For the text-containing cell, return its midpoint in [x, y] coordinate format. 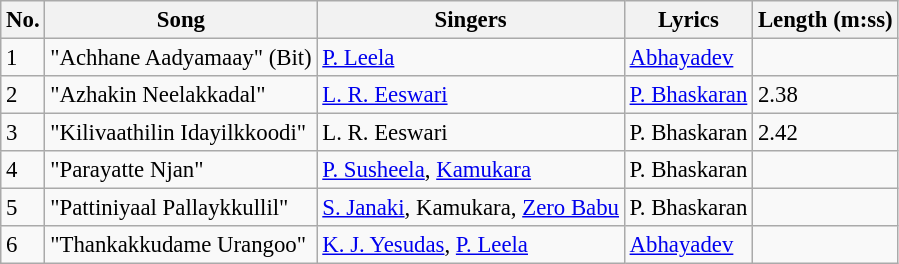
"Pattiniyaal Pallaykkullil" [181, 208]
Singers [470, 20]
"Parayatte Njan" [181, 170]
K. J. Yesudas, P. Leela [470, 245]
4 [23, 170]
Song [181, 20]
P. Leela [470, 58]
No. [23, 20]
"Kilivaathilin Idayilkkoodi" [181, 133]
6 [23, 245]
Lyrics [688, 20]
P. Susheela, Kamukara [470, 170]
2.38 [826, 95]
1 [23, 58]
5 [23, 208]
"Achhane Aadyamaay" (Bit) [181, 58]
3 [23, 133]
2 [23, 95]
"Thankakkudame Urangoo" [181, 245]
2.42 [826, 133]
"Azhakin Neelakkadal" [181, 95]
Length (m:ss) [826, 20]
S. Janaki, Kamukara, Zero Babu [470, 208]
